From the cell containing the given text, extract its center point as [X, Y] coordinate. 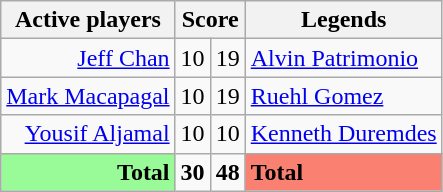
Ruehl Gomez [344, 96]
Active players [88, 20]
Kenneth Duremdes [344, 134]
Mark Macapagal [88, 96]
30 [192, 172]
Alvin Patrimonio [344, 58]
Jeff Chan [88, 58]
Yousif Aljamal [88, 134]
Legends [344, 20]
Score [210, 20]
48 [228, 172]
